Return (x, y) of the center of cell containing provided text 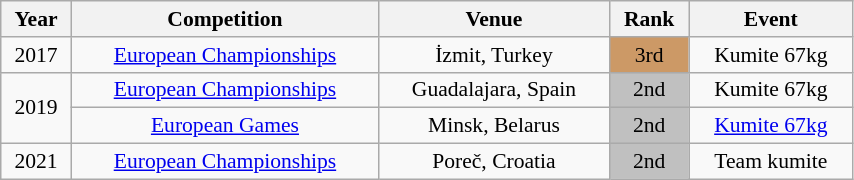
Venue (494, 19)
Event (770, 19)
Year (36, 19)
2019 (36, 108)
Rank (649, 19)
İzmit, Turkey (494, 55)
European Games (224, 126)
Guadalajara, Spain (494, 90)
2017 (36, 55)
Competition (224, 19)
Poreč, Croatia (494, 162)
3rd (649, 55)
Minsk, Belarus (494, 126)
2021 (36, 162)
Team kumite (770, 162)
